From the cell containing the given text, extract its center point as [x, y] coordinate. 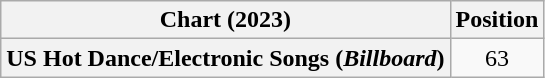
Position [497, 20]
US Hot Dance/Electronic Songs (Billboard) [226, 58]
Chart (2023) [226, 20]
63 [497, 58]
